Detect which cell encompasses the target text, then output its (x, y) center coordinate. 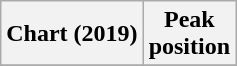
Chart (2019) (72, 34)
Peakposition (189, 34)
